Output the [X, Y] coordinate of the center of the cell containing the given text.  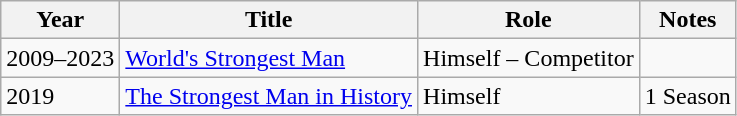
The Strongest Man in History [269, 96]
Title [269, 20]
Himself – Competitor [529, 58]
2019 [60, 96]
1 Season [688, 96]
2009–2023 [60, 58]
Notes [688, 20]
Role [529, 20]
World's Strongest Man [269, 58]
Year [60, 20]
Himself [529, 96]
